Find where the given text appears and provide that cell's center as [x, y] coordinate. 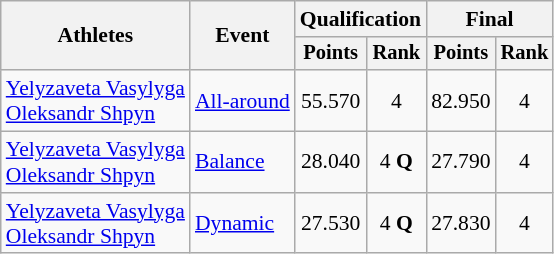
Athletes [96, 36]
All-around [242, 100]
28.040 [331, 162]
Balance [242, 162]
Event [242, 36]
Qualification [360, 19]
Final [490, 19]
82.950 [460, 100]
27.530 [331, 224]
Dynamic [242, 224]
55.570 [331, 100]
27.790 [460, 162]
27.830 [460, 224]
